Scan for the cell matching the given text and deliver its (x, y) coordinate at center. 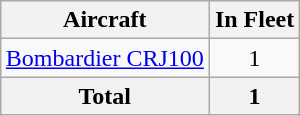
Aircraft (104, 20)
Total (104, 96)
In Fleet (254, 20)
Bombardier CRJ100 (104, 58)
